Capture the cell that displays the provided text and extract its [X, Y] central coordinate. 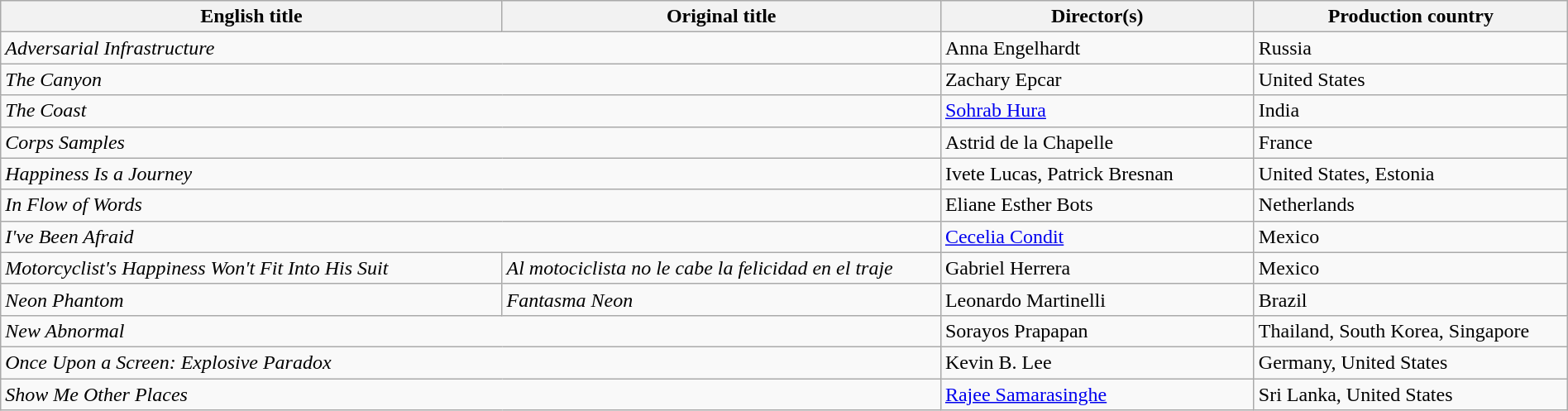
In Flow of Words [471, 205]
Kevin B. Lee [1097, 362]
Sri Lanka, United States [1411, 394]
Germany, United States [1411, 362]
United States [1411, 79]
Rajee Samarasinghe [1097, 394]
The Coast [471, 111]
Director(s) [1097, 17]
Sorayos Prapapan [1097, 331]
Netherlands [1411, 205]
Gabriel Herrera [1097, 268]
Thailand, South Korea, Singapore [1411, 331]
Sohrab Hura [1097, 111]
Once Upon a Screen: Explosive Paradox [471, 362]
English title [251, 17]
Original title [721, 17]
Cecelia Condit [1097, 237]
Adversarial Infrastructure [471, 48]
I've Been Afraid [471, 237]
Leonardo Martinelli [1097, 299]
Eliane Esther Bots [1097, 205]
New Abnormal [471, 331]
Al motociclista no le cabe la felicidad en el traje [721, 268]
Neon Phantom [251, 299]
The Canyon [471, 79]
India [1411, 111]
Brazil [1411, 299]
Zachary Epcar [1097, 79]
Astrid de la Chapelle [1097, 142]
Anna Engelhardt [1097, 48]
Show Me Other Places [471, 394]
Corps Samples [471, 142]
United States, Estonia [1411, 174]
Ivete Lucas, Patrick Bresnan [1097, 174]
Happiness Is a Journey [471, 174]
Russia [1411, 48]
Motorcyclist's Happiness Won't Fit Into His Suit [251, 268]
Production country [1411, 17]
Fantasma Neon [721, 299]
France [1411, 142]
